From the cell containing the given text, extract its center point as (X, Y) coordinate. 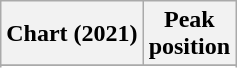
Peak position (189, 34)
Chart (2021) (72, 34)
